Extract the [x, y] coordinate from the center of the cell holding the provided text.  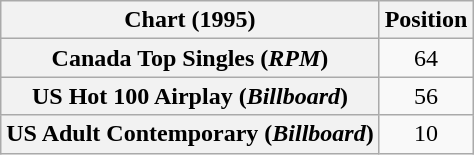
Canada Top Singles (RPM) [190, 58]
64 [426, 58]
Position [426, 20]
10 [426, 134]
56 [426, 96]
US Adult Contemporary (Billboard) [190, 134]
US Hot 100 Airplay (Billboard) [190, 96]
Chart (1995) [190, 20]
